Determine the (x, y) coordinate at the center of the cell enclosing the given text.  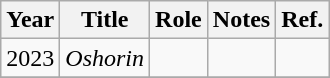
Title (105, 20)
Ref. (302, 20)
Notes (241, 20)
Year (30, 20)
2023 (30, 58)
Role (179, 20)
Oshorin (105, 58)
